Locate the cell with the specified text and output its [X, Y] center coordinate. 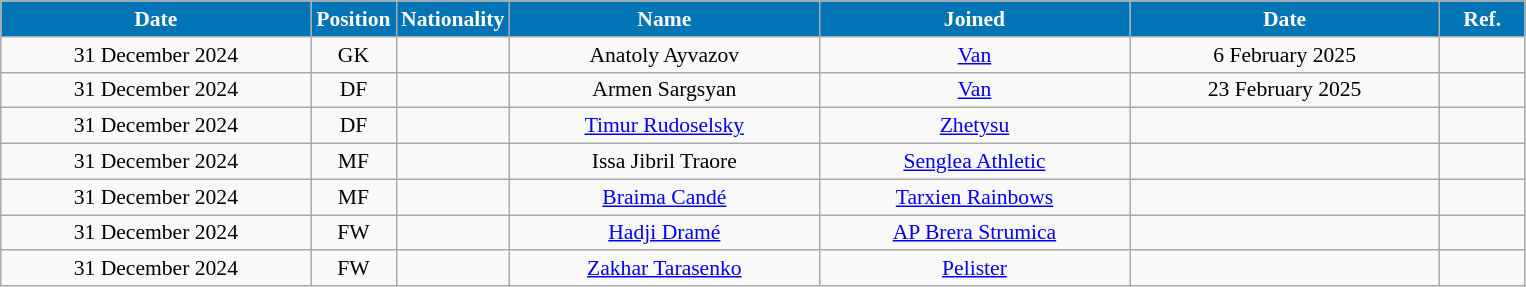
Braima Candé [664, 197]
Joined [974, 19]
Senglea Athletic [974, 162]
Anatoly Ayvazov [664, 55]
Zhetysu [974, 126]
Name [664, 19]
GK [354, 55]
Ref. [1482, 19]
Issa Jibril Traore [664, 162]
23 February 2025 [1285, 90]
Hadji Dramé [664, 233]
AP Brera Strumica [974, 233]
Position [354, 19]
6 February 2025 [1285, 55]
Tarxien Rainbows [974, 197]
Timur Rudoselsky [664, 126]
Armen Sargsyan [664, 90]
Nationality [452, 19]
Pelister [974, 269]
Zakhar Tarasenko [664, 269]
